Locate the cell with the specified text and output its [x, y] center coordinate. 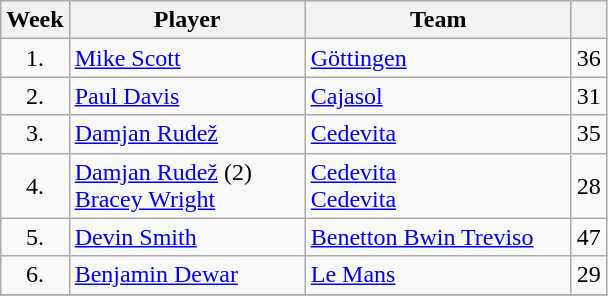
4. [35, 186]
1. [35, 58]
Team [438, 20]
Benjamin Dewar [187, 275]
Damjan Rudež (2) Bracey Wright [187, 186]
Week [35, 20]
Player [187, 20]
Damjan Rudež [187, 134]
2. [35, 96]
Cedevita Cedevita [438, 186]
28 [588, 186]
Mike Scott [187, 58]
Cajasol [438, 96]
29 [588, 275]
Benetton Bwin Treviso [438, 237]
5. [35, 237]
Le Mans [438, 275]
3. [35, 134]
47 [588, 237]
Devin Smith [187, 237]
31 [588, 96]
Göttingen [438, 58]
35 [588, 134]
Cedevita [438, 134]
36 [588, 58]
Paul Davis [187, 96]
6. [35, 275]
